Find where the given text appears and provide that cell's center as [x, y] coordinate. 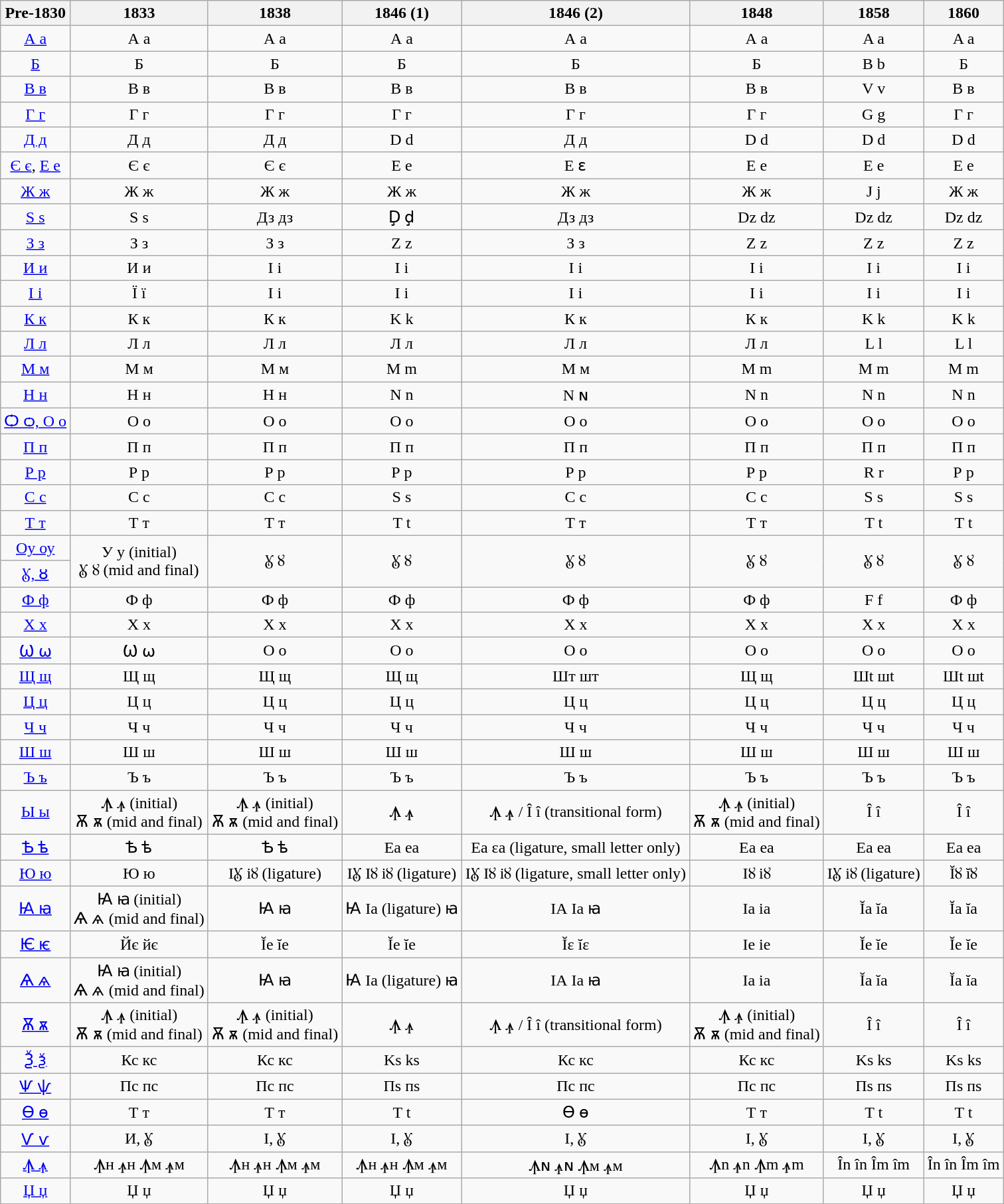
1838 [275, 13]
E ɛ [575, 165]
1846 (1) [402, 13]
Ѻ ѻ, О o [36, 421]
Ї ї [139, 293]
Ĭꙋ ĭꙋ [963, 873]
Шт шт [575, 676]
Iꙋ iꙋ [757, 873]
Ы ы [36, 813]
Ḑ ḑ [402, 217]
N ɴ [575, 395]
F f [874, 600]
И, Ꙋ [139, 1139]
Ꙟn ꙟn Ꙟm ꙟm [757, 1165]
Є є, Е e [36, 165]
B b [874, 64]
Йє йє [139, 944]
Ѫ ѫ [36, 1025]
G g [874, 114]
V v [874, 89]
1858 [874, 13]
1846 (2) [575, 13]
Ѧ ѧ [36, 980]
У у (initial)Ꙋ ꙋ (mid and final) [139, 561]
IꙊ Iꙋ іꙋ (ligature, small letter only) [575, 873]
Ꙟɴ ꙟɴ Ꙟм ꙟм [575, 1165]
Ĭε ĭε [575, 944]
R r [874, 472]
IꙊ Iꙋ iꙋ (ligature) [402, 873]
O о [963, 421]
Eа εа (ligature, small letter only) [575, 847]
Оу оу [36, 548]
Pre-1830 [36, 13]
Ꙋ, ȣ [36, 574]
Ѱ ѱ [36, 1086]
Ѥ ѥ [36, 944]
J j [874, 191]
Ie ie [757, 944]
1833 [139, 13]
1860 [963, 13]
1848 [757, 13]
Ѵ ѵ [36, 1139]
Ѯ ѯ [36, 1060]
